For the text-containing cell, return its midpoint in [X, Y] coordinate format. 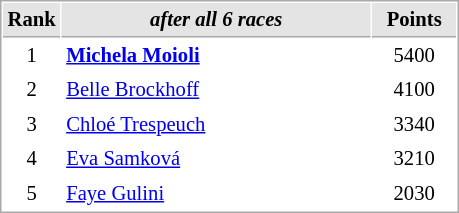
Michela Moioli [216, 56]
3340 [414, 124]
Belle Brockhoff [216, 90]
5 [32, 194]
1 [32, 56]
3210 [414, 158]
Points [414, 20]
2030 [414, 194]
2 [32, 90]
Eva Samková [216, 158]
after all 6 races [216, 20]
Faye Gulini [216, 194]
Rank [32, 20]
Chloé Trespeuch [216, 124]
5400 [414, 56]
3 [32, 124]
4 [32, 158]
4100 [414, 90]
